From the cell containing the given text, extract its center point as (x, y) coordinate. 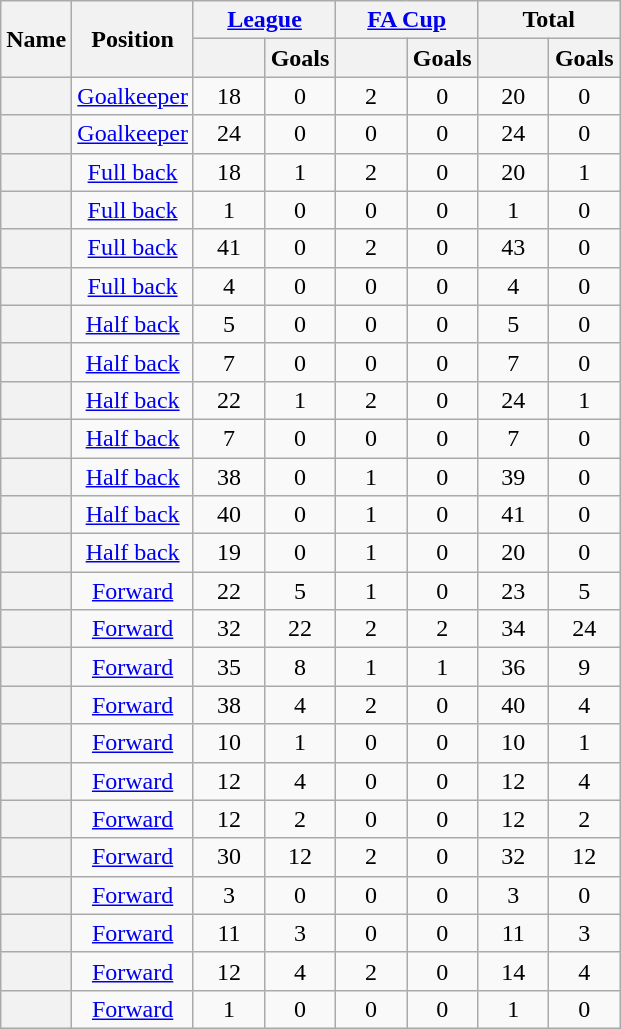
League (264, 20)
30 (228, 857)
Position (133, 39)
43 (514, 248)
36 (514, 667)
19 (228, 553)
23 (514, 591)
14 (514, 971)
Name (36, 39)
8 (300, 667)
Total (549, 20)
34 (514, 629)
39 (514, 477)
9 (584, 667)
FA Cup (407, 20)
35 (228, 667)
